Scan for the cell matching the given text and deliver its (X, Y) coordinate at center. 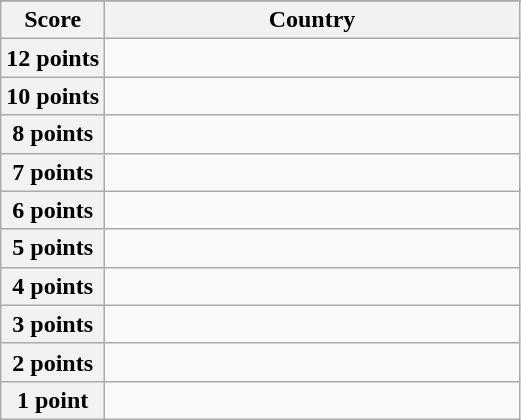
7 points (53, 172)
Country (312, 20)
5 points (53, 248)
12 points (53, 58)
4 points (53, 286)
1 point (53, 400)
2 points (53, 362)
10 points (53, 96)
8 points (53, 134)
Score (53, 20)
3 points (53, 324)
6 points (53, 210)
